Pinpoint the cell where the given text exists, returning its (x, y) midpoint coordinate. 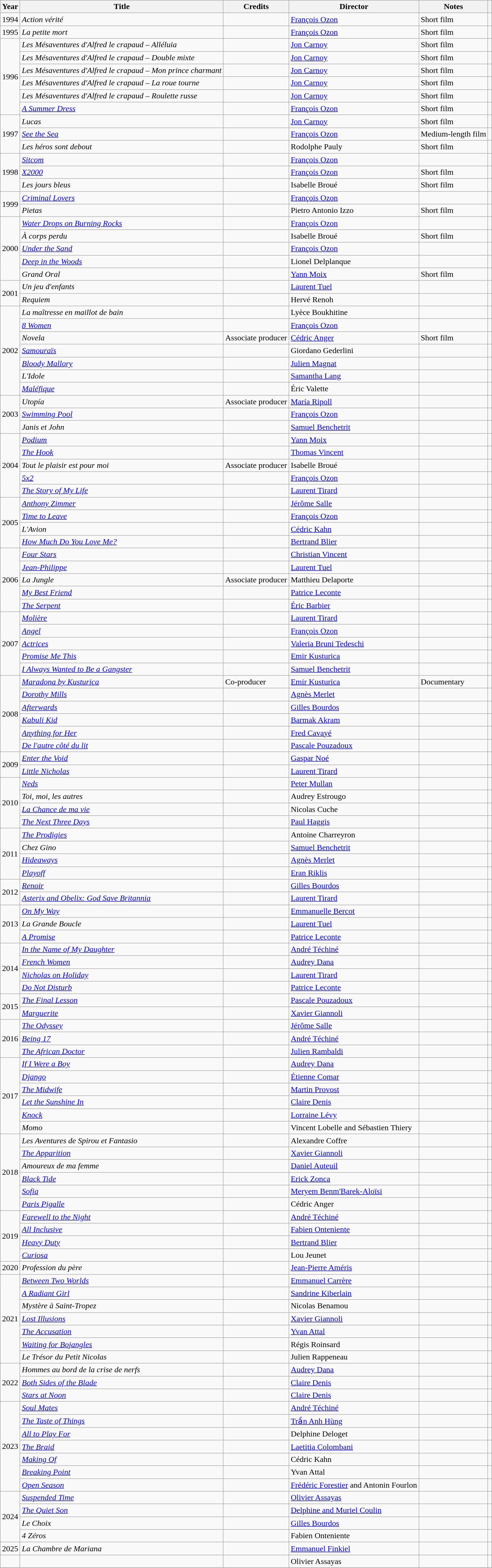
Julien Rappeneau (354, 1357)
2012 (10, 892)
2025 (10, 1549)
The Serpent (122, 605)
The Story of My Life (122, 491)
Four Stars (122, 554)
1994 (10, 19)
4 Zéros (122, 1536)
The Midwife (122, 1089)
Criminal Lovers (122, 198)
Kabuli Kid (122, 720)
Under the Sand (122, 249)
Year (10, 7)
Deep in the Woods (122, 261)
L'Avion (122, 529)
La Chambre de Mariana (122, 1549)
Gaspar Noé (354, 758)
2003 (10, 414)
Being 17 (122, 1039)
The Odyssey (122, 1026)
Swimming Pool (122, 414)
All to Play For (122, 1434)
Let the Sunshine In (122, 1102)
Lost Illusions (122, 1319)
Emmanuel Carrère (354, 1281)
Nicolas Cuche (354, 809)
Éric Valette (354, 389)
Breaking Point (122, 1472)
Time to Leave (122, 516)
Action vérité (122, 19)
María Ripoll (354, 402)
2008 (10, 714)
Les jours bleus (122, 185)
Régis Roinsard (354, 1344)
Trần Anh Hùng (354, 1421)
Bloody Mallory (122, 363)
2023 (10, 1447)
Heavy Duty (122, 1242)
Valeria Bruni Tedeschi (354, 644)
Un jeu d'enfants (122, 287)
French Women (122, 962)
1999 (10, 204)
Director (354, 7)
Farewell to the Night (122, 1217)
On My Way (122, 911)
2021 (10, 1319)
Amoureux de ma femme (122, 1166)
Requiem (122, 300)
Soul Mates (122, 1408)
Hommes au bord de la crise de nerfs (122, 1370)
Lucas (122, 121)
Stars at Noon (122, 1395)
The Next Three Days (122, 822)
La maîtresse en maillot de bain (122, 312)
Les Mésaventures d'Alfred le crapaud – Roulette russe (122, 96)
Erick Zonca (354, 1178)
Sofia (122, 1191)
La Jungle (122, 580)
Rodolphe Pauly (354, 147)
Curiosa (122, 1255)
A Promise (122, 936)
Barmak Akram (354, 720)
Lionel Delplanque (354, 261)
Sandrine Kiberlain (354, 1293)
1997 (10, 134)
Julien Magnat (354, 363)
The Quiet Son (122, 1510)
Black Tide (122, 1178)
Sitcom (122, 160)
Paris Pigalle (122, 1204)
Le Choix (122, 1523)
2024 (10, 1517)
Water Drops on Burning Rocks (122, 223)
2018 (10, 1172)
2010 (10, 803)
Marguerite (122, 1013)
Podium (122, 440)
8 Women (122, 325)
My Best Friend (122, 593)
Between Two Worlds (122, 1281)
Martin Provost (354, 1089)
Actrices (122, 644)
Lou Jeunet (354, 1255)
Do Not Disturb (122, 988)
Jean-Pierre Améris (354, 1268)
La petite mort (122, 32)
Matthieu Delaporte (354, 580)
Pietro Antonio Izzo (354, 211)
2019 (10, 1236)
2009 (10, 764)
The Accusation (122, 1331)
Les Mésaventures d'Alfred le crapaud – Alléluia (122, 45)
Documentary (453, 682)
Molière (122, 618)
La Chance de ma vie (122, 809)
2020 (10, 1268)
Anthony Zimmer (122, 503)
Daniel Auteuil (354, 1166)
The Hook (122, 452)
À corps perdu (122, 236)
Toi, moi, les autres (122, 797)
Emmanuel Finkiel (354, 1549)
Both Sides of the Blade (122, 1383)
1995 (10, 32)
All Inclusive (122, 1230)
Medium-length film (453, 134)
Little Nicholas (122, 771)
Peter Mullan (354, 784)
2011 (10, 854)
Neds (122, 784)
Asterix and Obelix: God Save Britannia (122, 898)
Suspended Time (122, 1498)
1998 (10, 172)
Delphine Deloget (354, 1434)
Alexandre Coffre (354, 1140)
2002 (10, 350)
Co-producer (256, 682)
2013 (10, 924)
Thomas Vincent (354, 452)
Samantha Lang (354, 376)
Nicholas on Holiday (122, 975)
Les Mésaventures d'Alfred le crapaud – La roue tourne (122, 83)
De l'autre côté du lit (122, 745)
Antoine Charreyron (354, 835)
The African Doctor (122, 1051)
Django (122, 1077)
The Taste of Things (122, 1421)
2006 (10, 580)
Promise Me This (122, 656)
2005 (10, 522)
Jean-Philippe (122, 567)
Dorothy Mills (122, 694)
The Final Lesson (122, 1000)
Maléfique (122, 389)
La Grande Boucle (122, 924)
2016 (10, 1039)
Renoir (122, 886)
Profession du père (122, 1268)
The Prodigies (122, 835)
Samouraïs (122, 350)
Les Mésaventures d'Alfred le crapaud – Mon prince charmant (122, 70)
Laetitia Colombani (354, 1447)
2000 (10, 249)
Fred Cavayé (354, 733)
Nicolas Benamou (354, 1306)
Les Aventures de Spirou et Fantasio (122, 1140)
Paul Haggis (354, 822)
Hervé Renoh (354, 300)
Momo (122, 1128)
Knock (122, 1115)
Giordano Gederlini (354, 350)
Grand Oral (122, 274)
Audrey Estrougo (354, 797)
Lorraine Lévy (354, 1115)
Vincent Lobelle and Sébastien Thiery (354, 1128)
Christian Vincent (354, 554)
In the Name of My Daughter (122, 949)
Angel (122, 631)
A Radiant Girl (122, 1293)
Étienne Comar (354, 1077)
Les héros sont debout (122, 147)
Pietas (122, 211)
2017 (10, 1096)
5x2 (122, 478)
Playoff (122, 873)
Éric Barbier (354, 605)
If I Were a Boy (122, 1064)
X2000 (122, 172)
L'Idole (122, 376)
Title (122, 7)
The Apparition (122, 1153)
Emmanuelle Bercot (354, 911)
Maradona by Kusturica (122, 682)
Chez Gino (122, 847)
Novela (122, 338)
A Summer Dress (122, 108)
Eran Riklis (354, 873)
2001 (10, 293)
Open Season (122, 1485)
Julien Rambaldi (354, 1051)
Notes (453, 7)
Waiting for Bojangles (122, 1344)
Delphine and Muriel Coulin (354, 1510)
2015 (10, 1007)
2014 (10, 968)
Les Mésaventures d'Alfred le crapaud – Double mixte (122, 58)
2022 (10, 1382)
2007 (10, 644)
I Always Wanted to Be a Gangster (122, 669)
Afterwards (122, 707)
Tout le plaisir est pour moi (122, 465)
Frédéric Forestier and Antonin Fourlon (354, 1485)
The Braid (122, 1447)
How Much Do You Love Me? (122, 542)
Anything for Her (122, 733)
Enter the Void (122, 758)
Janis et John (122, 427)
1996 (10, 77)
Utopía (122, 402)
Meryem Benm'Barek-Aloïsi (354, 1191)
Le Trésor du Petit Nicolas (122, 1357)
Hideaways (122, 860)
2004 (10, 465)
Lyèce Boukhitine (354, 312)
See the Sea (122, 134)
Credits (256, 7)
Mystère à Saint-Tropez (122, 1306)
Making Of (122, 1459)
